Pinpoint the cell where the given text exists, returning its (x, y) midpoint coordinate. 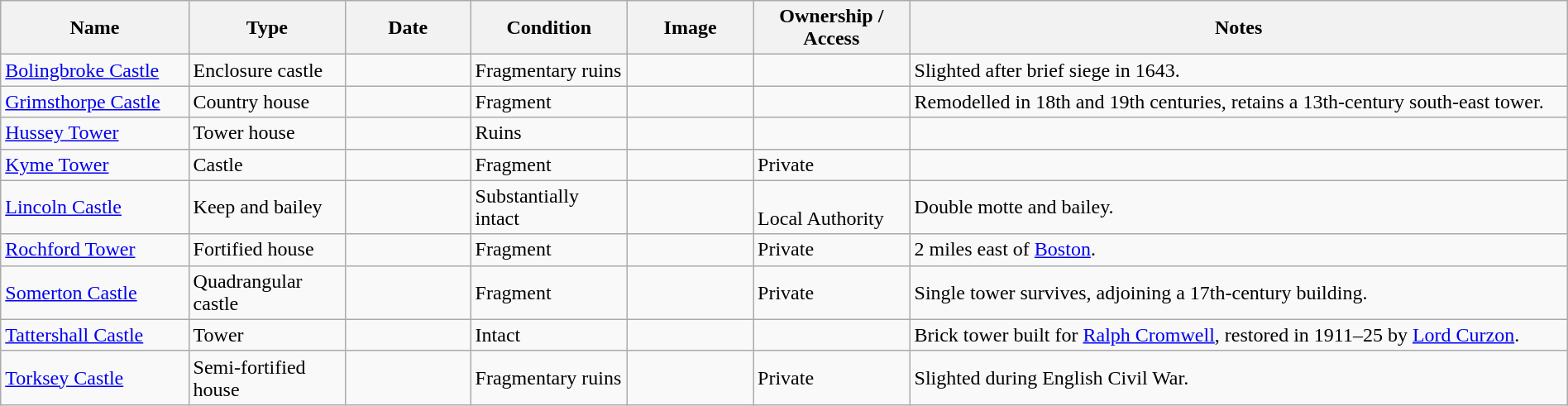
Tower house (266, 133)
Ruins (549, 133)
Enclosure castle (266, 70)
2 miles east of Boston. (1239, 250)
Lincoln Castle (94, 207)
Remodelled in 18th and 19th centuries, retains a 13th-century south-east tower. (1239, 102)
Castle (266, 165)
Condition (549, 28)
Intact (549, 335)
Country house (266, 102)
Slighted during English Civil War. (1239, 377)
Single tower survives, adjoining a 17th-century building. (1239, 293)
Tower (266, 335)
Quadrangular castle (266, 293)
Brick tower built for Ralph Cromwell, restored in 1911–25 by Lord Curzon. (1239, 335)
Torksey Castle (94, 377)
Fortified house (266, 250)
Name (94, 28)
Keep and bailey (266, 207)
Double motte and bailey. (1239, 207)
Substantially intact (549, 207)
Local Authority (832, 207)
Grimsthorpe Castle (94, 102)
Notes (1239, 28)
Tattershall Castle (94, 335)
Somerton Castle (94, 293)
Kyme Tower (94, 165)
Image (691, 28)
Semi-fortified house (266, 377)
Ownership / Access (832, 28)
Hussey Tower (94, 133)
Rochford Tower (94, 250)
Bolingbroke Castle (94, 70)
Date (409, 28)
Type (266, 28)
Slighted after brief siege in 1643. (1239, 70)
